Return the [x, y] coordinate for the center point of the cell that contains the specified text.  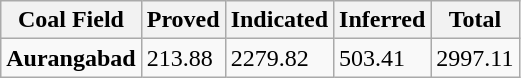
213.88 [183, 58]
503.41 [382, 58]
Proved [183, 20]
Total [475, 20]
Inferred [382, 20]
Aurangabad [71, 58]
2997.11 [475, 58]
2279.82 [279, 58]
Coal Field [71, 20]
Indicated [279, 20]
